Output the (X, Y) coordinate of the center of the cell containing the given text.  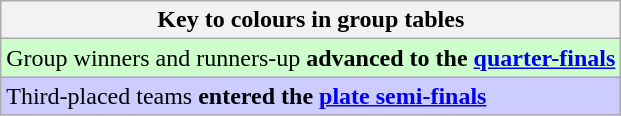
Key to colours in group tables (311, 20)
Third-placed teams entered the plate semi-finals (311, 96)
Group winners and runners-up advanced to the quarter-finals (311, 58)
